Return (x, y) of the center of cell containing provided text 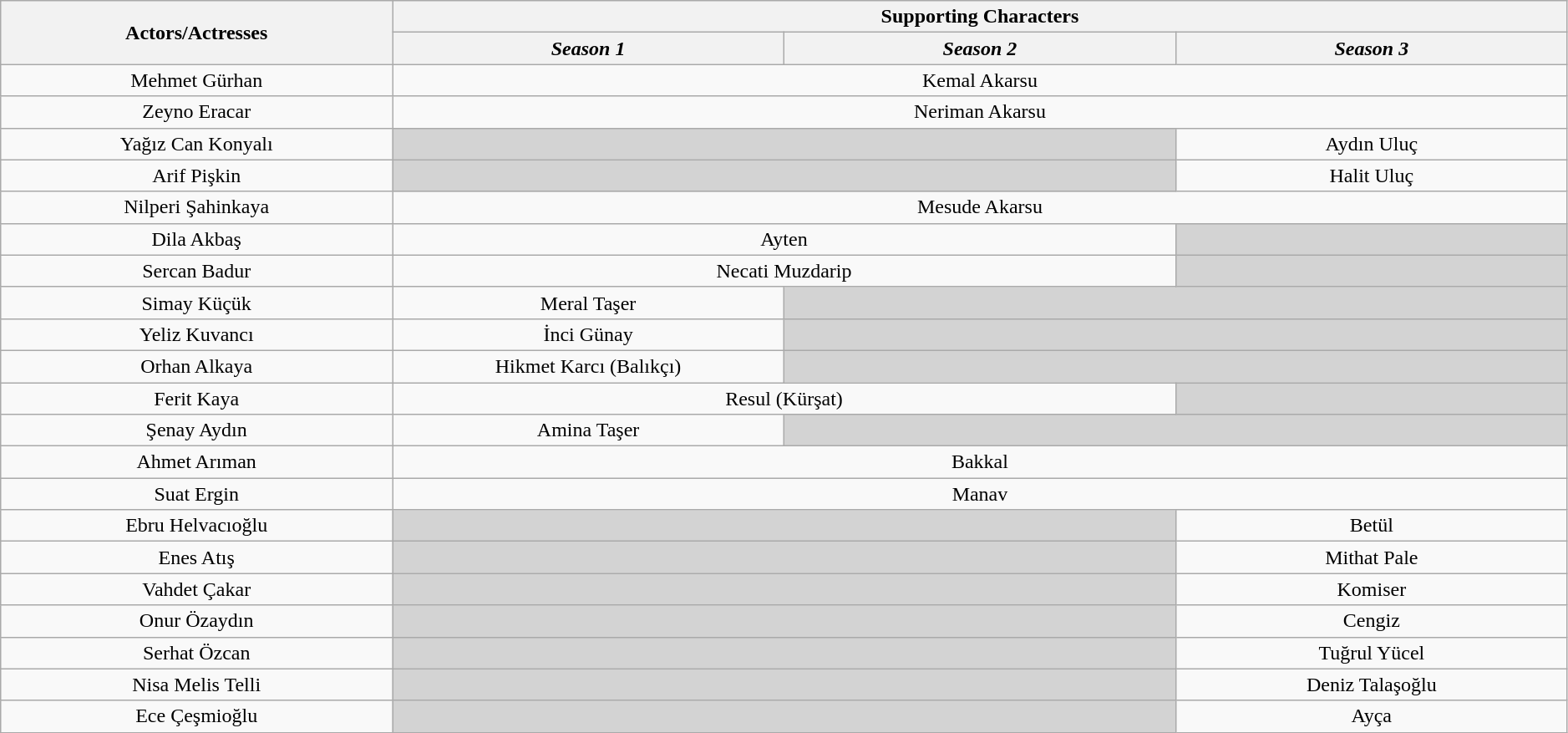
Bakkal (981, 462)
Suat Ergin (197, 494)
Ahmet Arıman (197, 462)
Nilperi Şahinkaya (197, 207)
Hikmet Karcı (Balıkçı) (588, 366)
Şenay Aydın (197, 430)
Season 1 (588, 48)
Tuğrul Yücel (1372, 653)
Cengiz (1372, 621)
Neriman Akarsu (981, 112)
Actors/Actresses (197, 33)
Onur Özaydın (197, 621)
Sercan Badur (197, 271)
Ebru Helvacıoğlu (197, 526)
Meral Taşer (588, 303)
Orhan Alkaya (197, 366)
Resul (Kürşat) (784, 399)
Halit Uluç (1372, 176)
Betül (1372, 526)
Arif Pişkin (197, 176)
Serhat Özcan (197, 653)
Necati Muzdarip (784, 271)
İnci Günay (588, 334)
Mehmet Gürhan (197, 80)
Ferit Kaya (197, 399)
Supporting Characters (981, 17)
Ayça (1372, 716)
Season 3 (1372, 48)
Ece Çeşmioğlu (197, 716)
Vahdet Çakar (197, 589)
Yeliz Kuvancı (197, 334)
Aydın Uluç (1372, 144)
Manav (981, 494)
Enes Atış (197, 557)
Nisa Melis Telli (197, 685)
Mesude Akarsu (981, 207)
Deniz Talaşoğlu (1372, 685)
Ayten (784, 239)
Zeyno Eracar (197, 112)
Kemal Akarsu (981, 80)
Yağız Can Konyalı (197, 144)
Mithat Pale (1372, 557)
Amina Taşer (588, 430)
Komiser (1372, 589)
Simay Küçük (197, 303)
Season 2 (979, 48)
Dila Akbaş (197, 239)
